Find where the given text appears and provide that cell's center as (X, Y) coordinate. 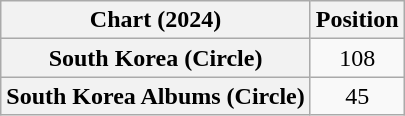
South Korea Albums (Circle) (156, 96)
Chart (2024) (156, 20)
Position (357, 20)
108 (357, 58)
South Korea (Circle) (156, 58)
45 (357, 96)
